Output the (X, Y) coordinate of the center of the cell containing the given text.  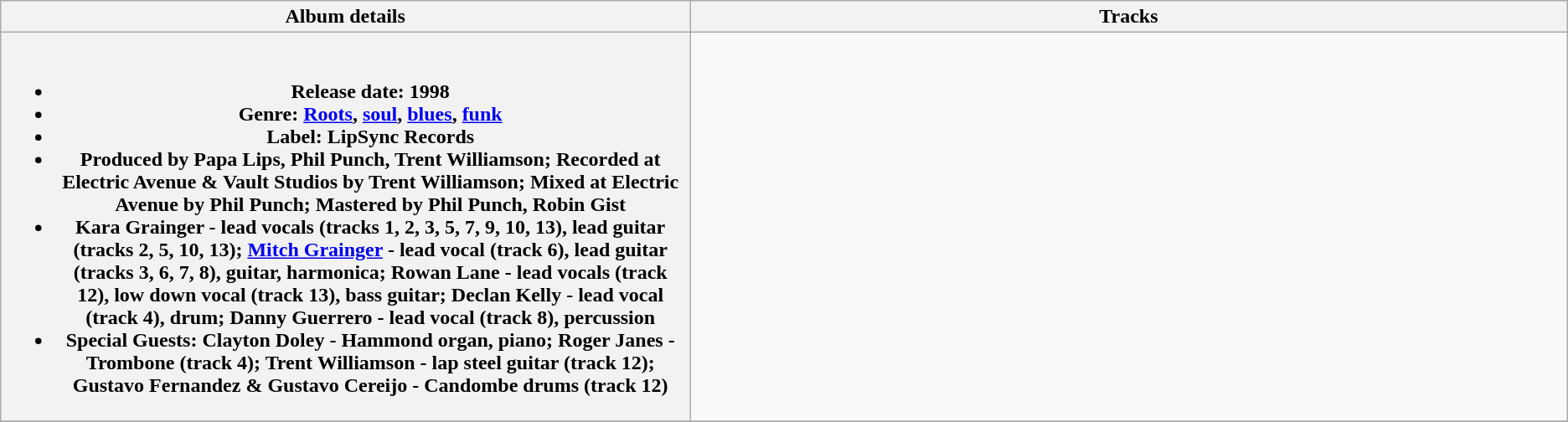
Tracks (1129, 17)
Album details (345, 17)
